Return the [X, Y] coordinate for the center point of the cell that contains the specified text.  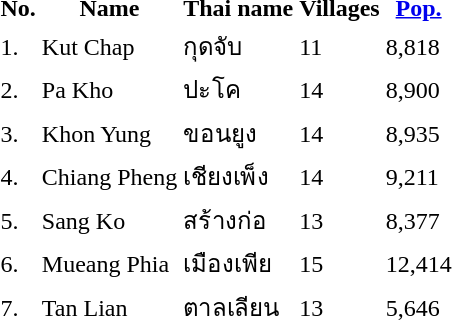
Kut Chap [109, 46]
11 [340, 46]
Khon Yung [109, 133]
Chiang Pheng [109, 176]
สร้างก่อ [238, 220]
เชียงเพ็ง [238, 176]
Pa Kho [109, 90]
13 [340, 220]
15 [340, 264]
Sang Ko [109, 220]
Mueang Phia [109, 264]
เมืองเพีย [238, 264]
ปะโค [238, 90]
กุดจับ [238, 46]
ขอนยูง [238, 133]
